Find where the given text appears and provide that cell's center as [x, y] coordinate. 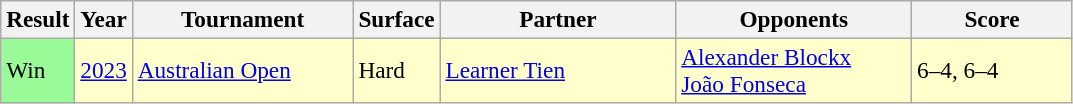
2023 [104, 70]
Australian Open [242, 70]
Tournament [242, 19]
Score [992, 19]
Win [38, 70]
Learner Tien [558, 70]
Opponents [794, 19]
6–4, 6–4 [992, 70]
Surface [396, 19]
Hard [396, 70]
Partner [558, 19]
Year [104, 19]
Alexander Blockx João Fonseca [794, 70]
Result [38, 19]
